Provide the (x, y) coordinate of the cell's center where the given text is located.  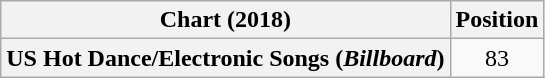
US Hot Dance/Electronic Songs (Billboard) (226, 58)
Position (497, 20)
83 (497, 58)
Chart (2018) (226, 20)
